Detect which cell encompasses the target text, then output its [X, Y] center coordinate. 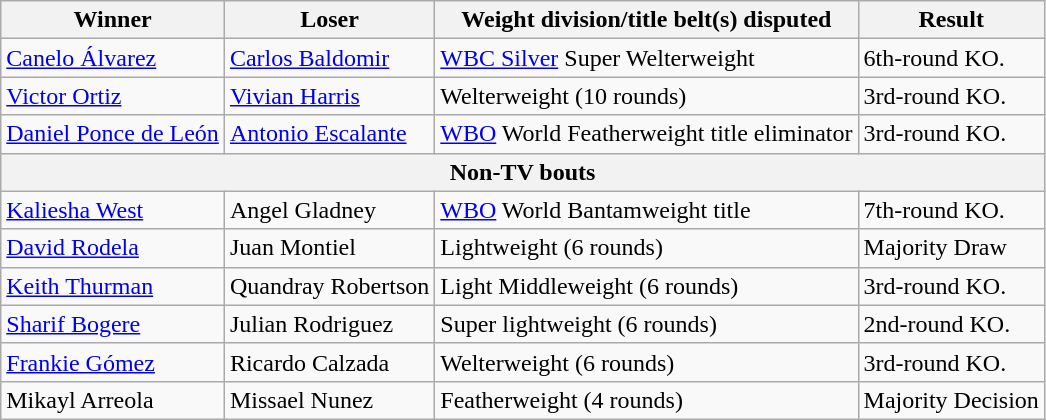
Keith Thurman [113, 286]
Ricardo Calzada [329, 362]
David Rodela [113, 248]
Weight division/title belt(s) disputed [646, 20]
Daniel Ponce de León [113, 134]
Victor Ortiz [113, 96]
Featherweight (4 rounds) [646, 400]
WBO World Bantamweight title [646, 210]
Majority Draw [951, 248]
Light Middleweight (6 rounds) [646, 286]
Antonio Escalante [329, 134]
Majority Decision [951, 400]
Super lightweight (6 rounds) [646, 324]
Loser [329, 20]
Missael Nunez [329, 400]
7th-round KO. [951, 210]
Vivian Harris [329, 96]
Frankie Gómez [113, 362]
Canelo Álvarez [113, 58]
Juan Montiel [329, 248]
Julian Rodriguez [329, 324]
Quandray Robertson [329, 286]
6th-round KO. [951, 58]
Welterweight (6 rounds) [646, 362]
Sharif Bogere [113, 324]
Lightweight (6 rounds) [646, 248]
WBC Silver Super Welterweight [646, 58]
Result [951, 20]
Mikayl Arreola [113, 400]
Winner [113, 20]
Non-TV bouts [523, 172]
Angel Gladney [329, 210]
Carlos Baldomir [329, 58]
2nd-round KO. [951, 324]
Welterweight (10 rounds) [646, 96]
Kaliesha West [113, 210]
WBO World Featherweight title eliminator [646, 134]
